Extract the [x, y] coordinate from the center of the cell holding the provided text.  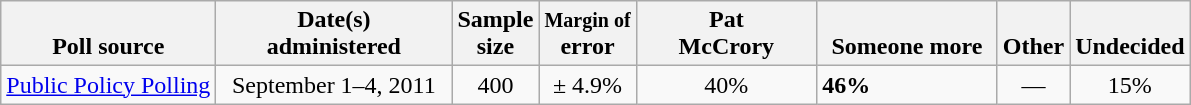
Someone more [908, 34]
Margin oferror [588, 34]
46% [908, 85]
— [1033, 85]
Other [1033, 34]
PatMcCrory [726, 34]
Poll source [108, 34]
Public Policy Polling [108, 85]
Undecided [1130, 34]
± 4.9% [588, 85]
40% [726, 85]
400 [496, 85]
Date(s)administered [334, 34]
September 1–4, 2011 [334, 85]
Samplesize [496, 34]
15% [1130, 85]
